Search for the cell housing the specified text and yield its [x, y] center coordinate. 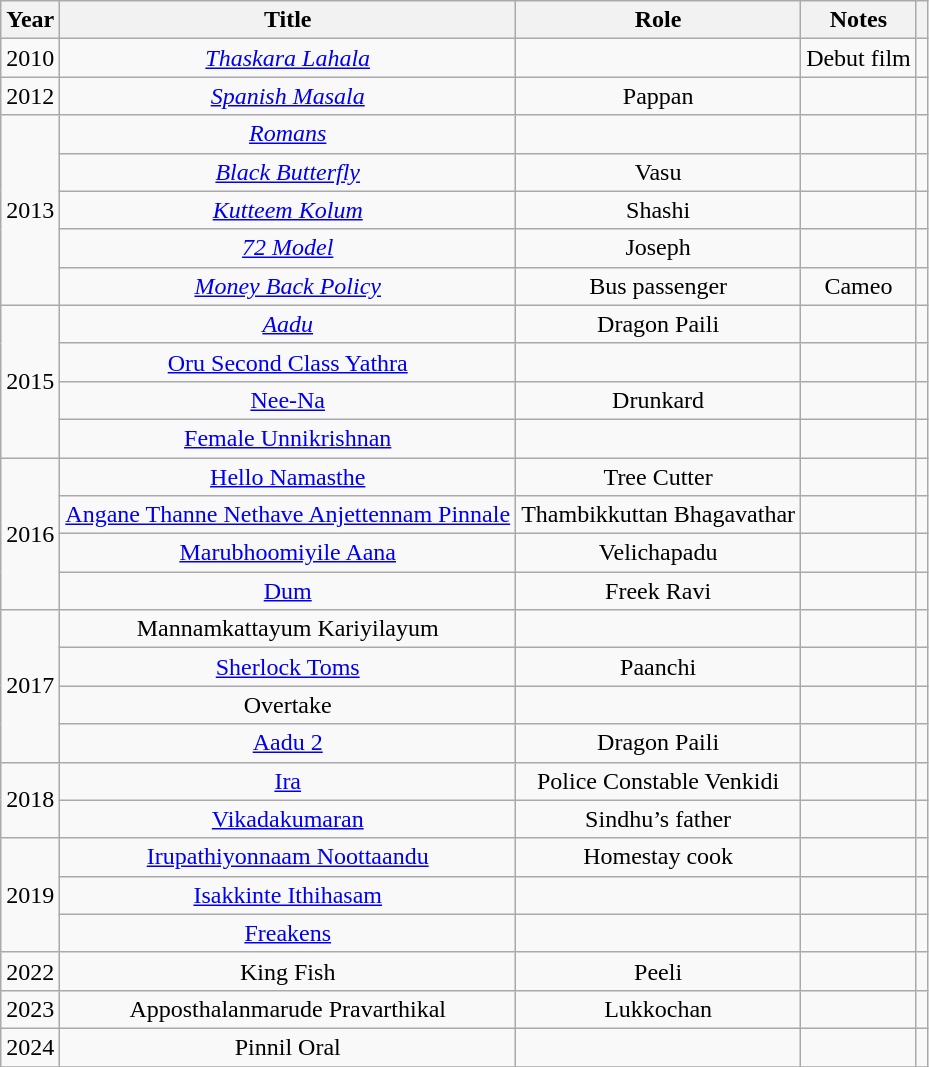
Kutteem Kolum [288, 210]
2019 [30, 895]
Dum [288, 591]
2012 [30, 96]
Year [30, 20]
Role [658, 20]
Cameo [859, 286]
Vikadakumaran [288, 819]
Paanchi [658, 667]
Notes [859, 20]
Hello Namasthe [288, 477]
Sherlock Toms [288, 667]
Spanish Masala [288, 96]
Black Butterfly [288, 172]
Peeli [658, 971]
Romans [288, 134]
2016 [30, 534]
2013 [30, 210]
Title [288, 20]
Irupathiyonnaam Noottaandu [288, 857]
Isakkinte Ithihasam [288, 895]
Thaskara Lahala [288, 58]
Overtake [288, 705]
2022 [30, 971]
Police Constable Venkidi [658, 781]
Drunkard [658, 400]
Female Unnikrishnan [288, 438]
2017 [30, 686]
Apposthalanmarude Pravarthikal [288, 1009]
Ira [288, 781]
Nee-Na [288, 400]
Aadu [288, 324]
King Fish [288, 971]
Shashi [658, 210]
2015 [30, 381]
Freek Ravi [658, 591]
2010 [30, 58]
Marubhoomiyile Aana [288, 553]
Freakens [288, 933]
Thambikkuttan Bhagavathar [658, 515]
Homestay cook [658, 857]
2023 [30, 1009]
Joseph [658, 248]
Vasu [658, 172]
Sindhu’s father [658, 819]
Oru Second Class Yathra [288, 362]
Pappan [658, 96]
Lukkochan [658, 1009]
Tree Cutter [658, 477]
2018 [30, 800]
Money Back Policy [288, 286]
2024 [30, 1047]
72 Model [288, 248]
Angane Thanne Nethave Anjettennam Pinnale [288, 515]
Bus passenger [658, 286]
Mannamkattayum Kariyilayum [288, 629]
Aadu 2 [288, 743]
Pinnil Oral [288, 1047]
Velichapadu [658, 553]
Debut film [859, 58]
